Search for the cell housing the specified text and yield its [x, y] center coordinate. 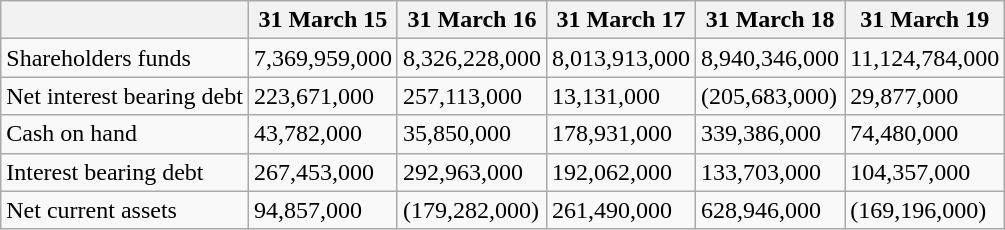
31 March 17 [622, 20]
223,671,000 [322, 96]
292,963,000 [472, 172]
Net interest bearing debt [125, 96]
(205,683,000) [770, 96]
339,386,000 [770, 134]
31 March 15 [322, 20]
13,131,000 [622, 96]
29,877,000 [925, 96]
267,453,000 [322, 172]
Net current assets [125, 210]
74,480,000 [925, 134]
8,013,913,000 [622, 58]
178,931,000 [622, 134]
35,850,000 [472, 134]
Cash on hand [125, 134]
628,946,000 [770, 210]
43,782,000 [322, 134]
8,326,228,000 [472, 58]
31 March 18 [770, 20]
104,357,000 [925, 172]
94,857,000 [322, 210]
Shareholders funds [125, 58]
261,490,000 [622, 210]
133,703,000 [770, 172]
Interest bearing debt [125, 172]
11,124,784,000 [925, 58]
31 March 19 [925, 20]
192,062,000 [622, 172]
(169,196,000) [925, 210]
8,940,346,000 [770, 58]
257,113,000 [472, 96]
31 March 16 [472, 20]
(179,282,000) [472, 210]
7,369,959,000 [322, 58]
